Detect which cell encompasses the target text, then output its (X, Y) center coordinate. 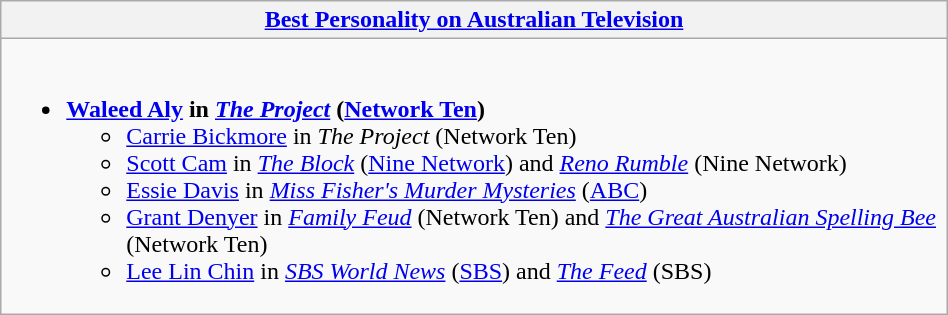
Best Personality on Australian Television (474, 20)
